Provide the (X, Y) coordinate of the cell's center where the given text is located.  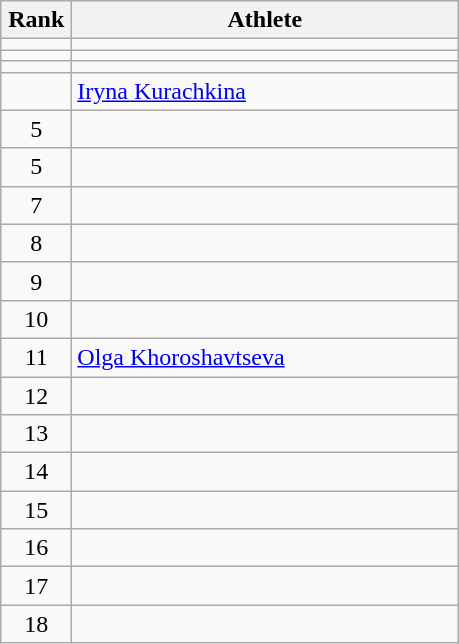
Athlete (265, 20)
12 (36, 395)
10 (36, 319)
16 (36, 548)
Rank (36, 20)
15 (36, 510)
17 (36, 586)
Iryna Kurachkina (265, 91)
9 (36, 281)
11 (36, 357)
18 (36, 624)
13 (36, 434)
Olga Khoroshavtseva (265, 357)
7 (36, 205)
8 (36, 243)
14 (36, 472)
